Search for the cell housing the specified text and yield its (X, Y) center coordinate. 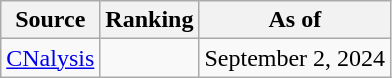
CNalysis (50, 58)
Ranking (150, 20)
September 2, 2024 (295, 58)
Source (50, 20)
As of (295, 20)
